Extract the [X, Y] coordinate from the center of the cell holding the provided text.  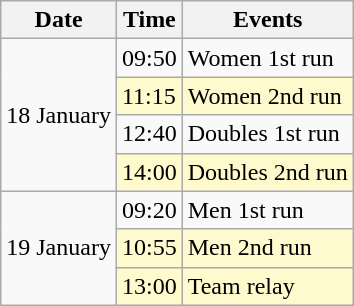
Women 2nd run [268, 96]
Men 1st run [268, 210]
09:50 [149, 58]
18 January [59, 115]
12:40 [149, 134]
Events [268, 20]
Time [149, 20]
Men 2nd run [268, 248]
Team relay [268, 286]
09:20 [149, 210]
Doubles 2nd run [268, 172]
10:55 [149, 248]
19 January [59, 248]
Doubles 1st run [268, 134]
13:00 [149, 286]
11:15 [149, 96]
14:00 [149, 172]
Women 1st run [268, 58]
Date [59, 20]
